For the text-containing cell, return its midpoint in [X, Y] coordinate format. 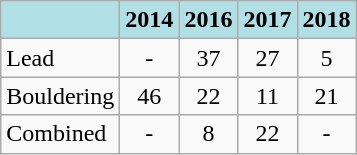
11 [268, 96]
5 [326, 58]
37 [208, 58]
2018 [326, 20]
46 [150, 96]
Bouldering [60, 96]
27 [268, 58]
2014 [150, 20]
Combined [60, 134]
8 [208, 134]
2017 [268, 20]
Lead [60, 58]
2016 [208, 20]
21 [326, 96]
